Find where the given text appears and provide that cell's center as (X, Y) coordinate. 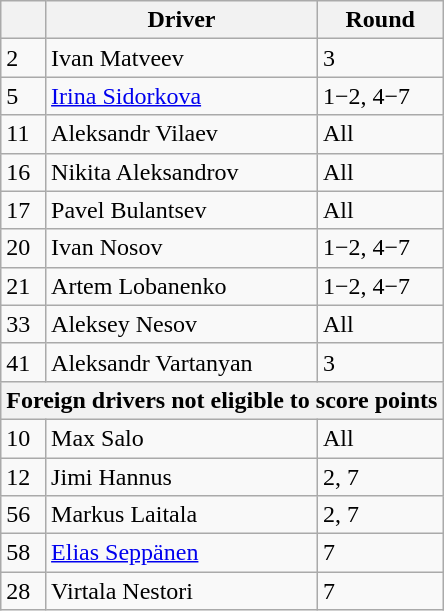
2 (24, 58)
41 (24, 362)
Jimi Hannus (182, 477)
Artem Lobanenko (182, 286)
Markus Laitala (182, 515)
56 (24, 515)
Foreign drivers not eligible to score points (222, 400)
Pavel Bulantsev (182, 210)
20 (24, 248)
Nikita Aleksandrov (182, 172)
21 (24, 286)
11 (24, 134)
Aleksandr Vartanyan (182, 362)
Ivan Matveev (182, 58)
17 (24, 210)
Driver (182, 20)
16 (24, 172)
Virtala Nestori (182, 591)
28 (24, 591)
Aleksandr Vilaev (182, 134)
Irina Sidorkova (182, 96)
10 (24, 438)
Ivan Nosov (182, 248)
Aleksey Nesov (182, 324)
Round (380, 20)
12 (24, 477)
Max Salo (182, 438)
5 (24, 96)
58 (24, 553)
33 (24, 324)
Elias Seppänen (182, 553)
